Output the (x, y) coordinate of the center of the cell containing the given text.  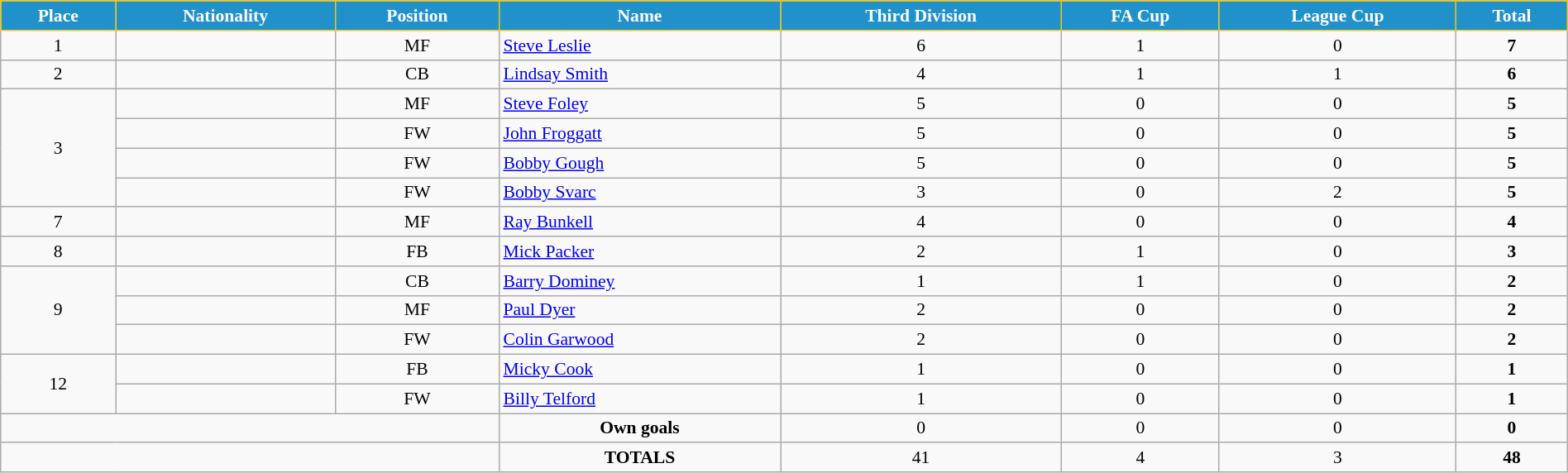
Total (1512, 16)
12 (58, 384)
Third Division (921, 16)
Billy Telford (639, 399)
Bobby Svarc (639, 193)
John Froggatt (639, 134)
TOTALS (639, 458)
Micky Cook (639, 370)
FA Cup (1140, 16)
Position (417, 16)
Colin Garwood (639, 340)
Paul Dyer (639, 310)
Name (639, 16)
Steve Foley (639, 104)
9 (58, 311)
Mick Packer (639, 251)
Place (58, 16)
Barry Dominey (639, 281)
Bobby Gough (639, 163)
Nationality (226, 16)
41 (921, 458)
48 (1512, 458)
Own goals (639, 428)
Steve Leslie (639, 45)
League Cup (1338, 16)
8 (58, 251)
Ray Bunkell (639, 222)
Lindsay Smith (639, 74)
